Extract the [x, y] coordinate from the center of the cell holding the provided text.  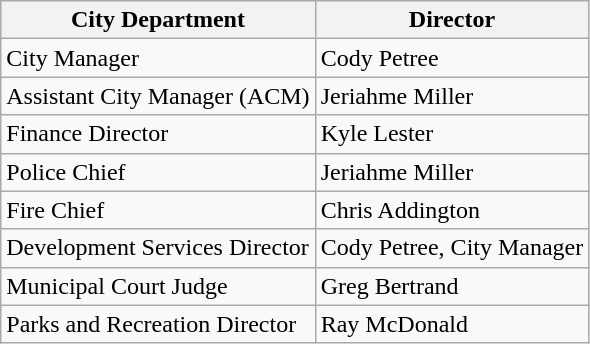
City Manager [158, 58]
Municipal Court Judge [158, 286]
Development Services Director [158, 248]
Police Chief [158, 172]
Assistant City Manager (ACM) [158, 96]
City Department [158, 20]
Cody Petree [452, 58]
Fire Chief [158, 210]
Cody Petree, City Manager [452, 248]
Kyle Lester [452, 134]
Chris Addington [452, 210]
Director [452, 20]
Parks and Recreation Director [158, 324]
Finance Director [158, 134]
Greg Bertrand [452, 286]
Ray McDonald [452, 324]
